Return the [X, Y] coordinate for the center point of the cell that contains the specified text.  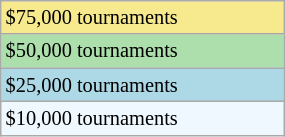
$10,000 tournaments [142, 118]
$75,000 tournaments [142, 17]
$25,000 tournaments [142, 85]
$50,000 tournaments [142, 51]
